Search for the cell housing the specified text and yield its [X, Y] center coordinate. 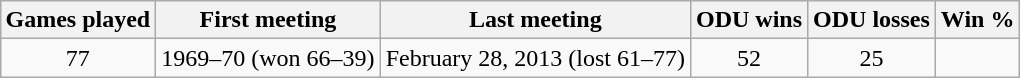
Win % [978, 20]
First meeting [268, 20]
February 28, 2013 (lost 61–77) [535, 58]
52 [748, 58]
Last meeting [535, 20]
1969–70 (won 66–39) [268, 58]
Games played [78, 20]
ODU wins [748, 20]
25 [872, 58]
77 [78, 58]
ODU losses [872, 20]
